Return [X, Y] of the center of cell containing provided text 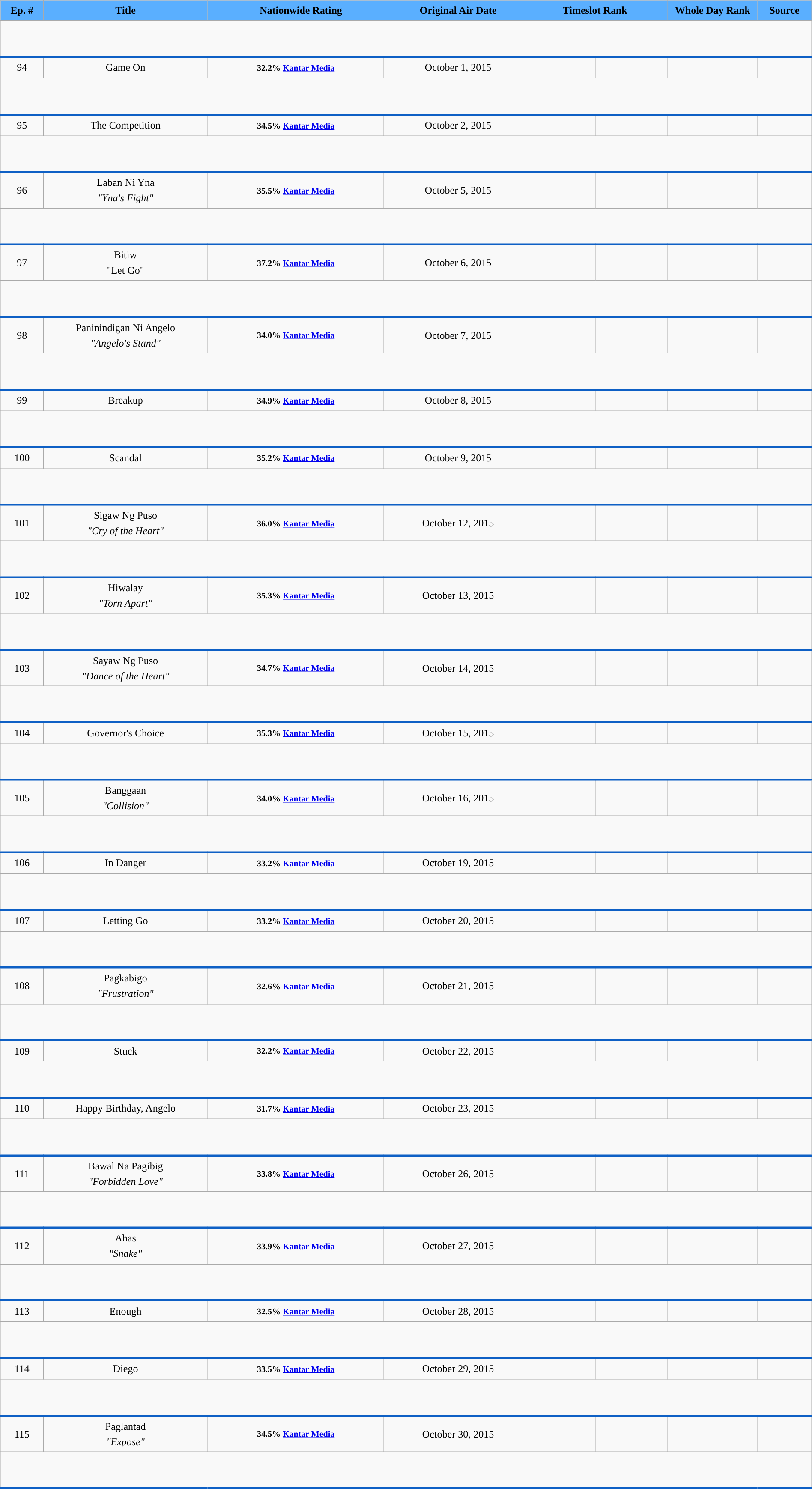
Happy Birthday, Angelo [126, 1108]
97 [22, 263]
October 9, 2015 [458, 458]
October 1, 2015 [458, 67]
Paninindigan Ni Angelo "Angelo's Stand" [126, 335]
October 15, 2015 [458, 733]
35.2% Kantar Media [296, 458]
Letting Go [126, 921]
34.7% Kantar Media [296, 667]
96 [22, 190]
110 [22, 1108]
Title [126, 10]
Enough [126, 1311]
100 [22, 458]
Timeslot Rank [595, 10]
October 13, 2015 [458, 595]
October 14, 2015 [458, 667]
Bawal Na Pagibig "Forbidden Love" [126, 1174]
Governor's Choice [126, 733]
Game On [126, 67]
October 28, 2015 [458, 1311]
108 [22, 986]
103 [22, 667]
95 [22, 125]
Pagkabigo "Frustration" [126, 986]
94 [22, 67]
October 7, 2015 [458, 335]
Source [785, 10]
October 2, 2015 [458, 125]
Paglantad "Expose" [126, 1433]
105 [22, 798]
37.2% Kantar Media [296, 263]
October 12, 2015 [458, 523]
114 [22, 1369]
115 [22, 1433]
Laban Ni Yna "Yna's Fight" [126, 190]
Scandal [126, 458]
Whole Day Rank [713, 10]
Sayaw Ng Puso "Dance of the Heart" [126, 667]
Original Air Date [458, 10]
Hiwalay "Torn Apart" [126, 595]
Sigaw Ng Puso "Cry of the Heart" [126, 523]
36.0% Kantar Media [296, 523]
99 [22, 400]
Bitiw "Let Go" [126, 263]
Ep. # [22, 10]
102 [22, 595]
33.8% Kantar Media [296, 1174]
Nationwide Rating [301, 10]
111 [22, 1174]
Diego [126, 1369]
October 30, 2015 [458, 1433]
112 [22, 1246]
109 [22, 1051]
The Competition [126, 125]
October 8, 2015 [458, 400]
October 19, 2015 [458, 863]
33.9% Kantar Media [296, 1246]
October 27, 2015 [458, 1246]
Breakup [126, 400]
October 6, 2015 [458, 263]
Ahas "Snake" [126, 1246]
October 26, 2015 [458, 1174]
32.5% Kantar Media [296, 1311]
34.9% Kantar Media [296, 400]
Banggaan "Collision" [126, 798]
107 [22, 921]
32.6% Kantar Media [296, 986]
101 [22, 523]
October 29, 2015 [458, 1369]
In Danger [126, 863]
October 21, 2015 [458, 986]
33.5% Kantar Media [296, 1369]
October 20, 2015 [458, 921]
98 [22, 335]
October 5, 2015 [458, 190]
106 [22, 863]
October 16, 2015 [458, 798]
35.5% Kantar Media [296, 190]
October 22, 2015 [458, 1051]
113 [22, 1311]
31.7% Kantar Media [296, 1108]
October 23, 2015 [458, 1108]
Stuck [126, 1051]
104 [22, 733]
